Capture the cell that displays the provided text and extract its (X, Y) central coordinate. 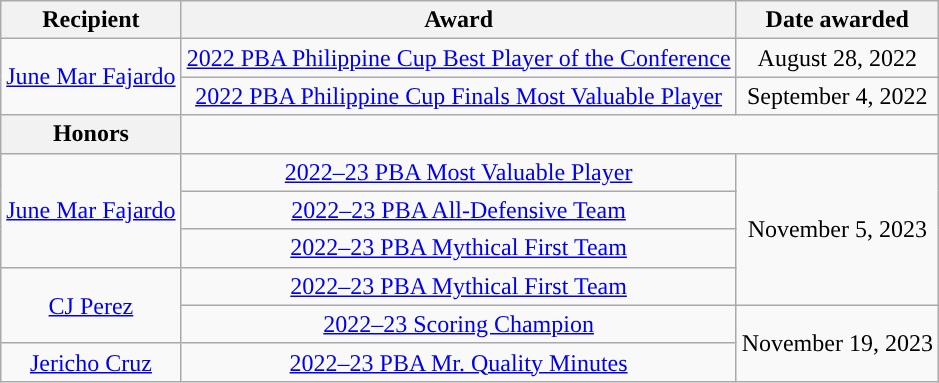
2022–23 PBA Mr. Quality Minutes (458, 362)
2022 PBA Philippine Cup Best Player of the Conference (458, 58)
2022–23 PBA All-Defensive Team (458, 210)
CJ Perez (91, 305)
August 28, 2022 (837, 58)
Date awarded (837, 20)
Jericho Cruz (91, 362)
November 5, 2023 (837, 229)
Recipient (91, 20)
2022–23 PBA Most Valuable Player (458, 172)
Honors (91, 134)
September 4, 2022 (837, 96)
November 19, 2023 (837, 343)
2022 PBA Philippine Cup Finals Most Valuable Player (458, 96)
Award (458, 20)
2022–23 Scoring Champion (458, 324)
